Return (X, Y) of the center of cell containing provided text 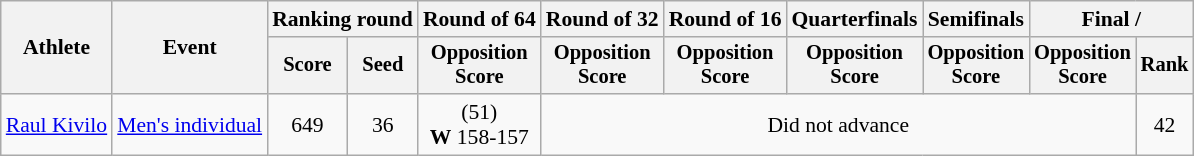
Did not advance (838, 124)
Quarterfinals (855, 19)
Event (190, 48)
Athlete (56, 48)
Round of 16 (726, 19)
Seed (383, 66)
Round of 64 (480, 19)
(51) W 158-157 (480, 124)
Round of 32 (602, 19)
649 (308, 124)
Semifinals (976, 19)
36 (383, 124)
Ranking round (342, 19)
Final / (1111, 19)
Raul Kivilo (56, 124)
Score (308, 66)
Rank (1165, 66)
Men's individual (190, 124)
42 (1165, 124)
